Search for the cell housing the specified text and yield its (x, y) center coordinate. 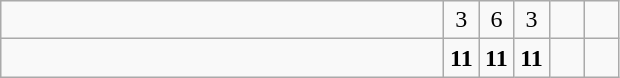
6 (496, 20)
